From the cell containing the given text, extract its center point as (X, Y) coordinate. 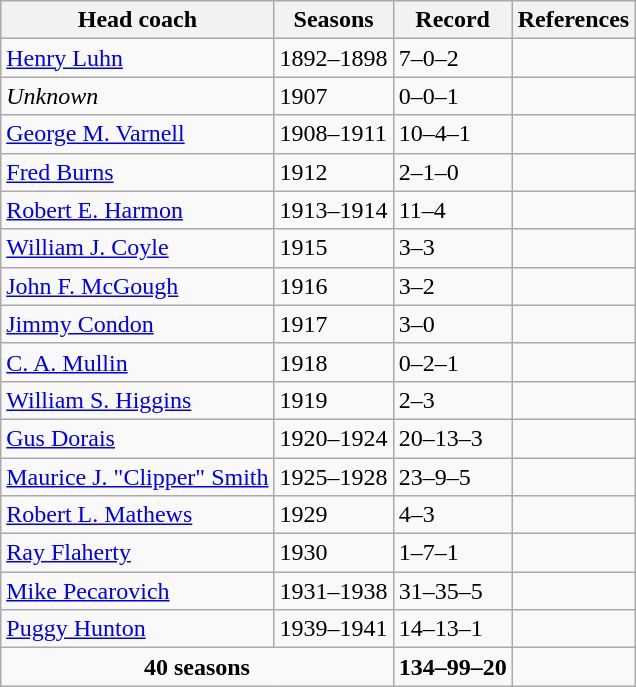
2–1–0 (452, 172)
Gus Dorais (138, 438)
11–4 (452, 210)
Head coach (138, 20)
134–99–20 (452, 667)
14–13–1 (452, 629)
1917 (334, 324)
Record (452, 20)
1925–1928 (334, 477)
0–0–1 (452, 96)
1913–1914 (334, 210)
1939–1941 (334, 629)
1915 (334, 248)
3–2 (452, 286)
2–3 (452, 400)
1912 (334, 172)
References (574, 20)
C. A. Mullin (138, 362)
7–0–2 (452, 58)
Henry Luhn (138, 58)
31–35–5 (452, 591)
4–3 (452, 515)
Puggy Hunton (138, 629)
John F. McGough (138, 286)
Robert L. Mathews (138, 515)
1908–1911 (334, 134)
William S. Higgins (138, 400)
1918 (334, 362)
1920–1924 (334, 438)
1916 (334, 286)
Jimmy Condon (138, 324)
Seasons (334, 20)
Maurice J. "Clipper" Smith (138, 477)
3–3 (452, 248)
Ray Flaherty (138, 553)
1907 (334, 96)
1931–1938 (334, 591)
20–13–3 (452, 438)
1892–1898 (334, 58)
1929 (334, 515)
Fred Burns (138, 172)
40 seasons (197, 667)
George M. Varnell (138, 134)
0–2–1 (452, 362)
1919 (334, 400)
Unknown (138, 96)
1–7–1 (452, 553)
Mike Pecarovich (138, 591)
1930 (334, 553)
Robert E. Harmon (138, 210)
10–4–1 (452, 134)
William J. Coyle (138, 248)
23–9–5 (452, 477)
3–0 (452, 324)
